From the cell containing the given text, extract its center point as (x, y) coordinate. 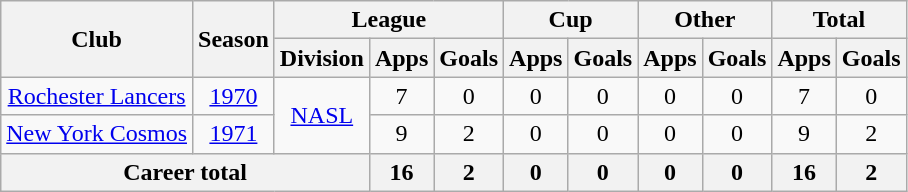
1970 (234, 96)
1971 (234, 134)
League (388, 20)
NASL (322, 115)
Other (705, 20)
New York Cosmos (97, 134)
Total (839, 20)
Cup (571, 20)
Career total (186, 172)
Rochester Lancers (97, 96)
Club (97, 39)
Season (234, 39)
Division (322, 58)
